Capture the cell that displays the provided text and extract its [X, Y] central coordinate. 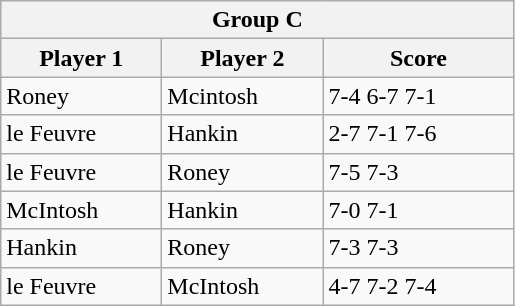
7-0 7-1 [418, 210]
Player 1 [82, 58]
7-4 6-7 7-1 [418, 96]
7-3 7-3 [418, 248]
Score [418, 58]
2-7 7-1 7-6 [418, 134]
Mcintosh [242, 96]
7-5 7-3 [418, 172]
Group C [258, 20]
4-7 7-2 7-4 [418, 286]
Player 2 [242, 58]
